Return the [x, y] coordinate for the center point of the cell that contains the specified text.  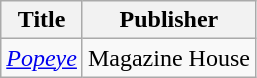
Title [42, 20]
Magazine House [168, 58]
Popeye [42, 58]
Publisher [168, 20]
